Provide the (X, Y) coordinate of the cell's center where the given text is located.  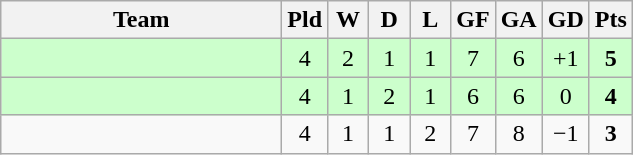
0 (566, 96)
GD (566, 20)
Pts (610, 20)
D (390, 20)
5 (610, 58)
8 (518, 134)
3 (610, 134)
W (348, 20)
+1 (566, 58)
GF (473, 20)
Team (142, 20)
−1 (566, 134)
GA (518, 20)
L (430, 20)
Pld (305, 20)
